Scan for the cell matching the given text and deliver its [X, Y] coordinate at center. 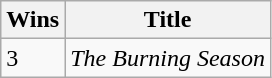
Wins [33, 20]
The Burning Season [168, 58]
Title [168, 20]
3 [33, 58]
